Determine the [X, Y] coordinate at the center of the cell enclosing the given text.  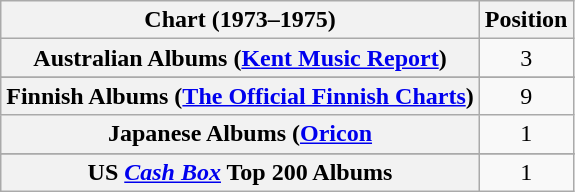
Position [526, 20]
US Cash Box Top 200 Albums [240, 172]
Australian Albums (Kent Music Report) [240, 58]
Chart (1973–1975) [240, 20]
Japanese Albums (Oricon [240, 134]
3 [526, 58]
9 [526, 96]
Finnish Albums (The Official Finnish Charts) [240, 96]
